For the text-containing cell, return its midpoint in [X, Y] coordinate format. 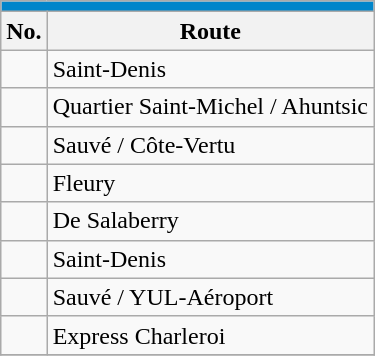
Fleury [210, 183]
Route [210, 31]
Express Charleroi [210, 335]
Sauvé / YUL-Aéroport [210, 297]
Sauvé / Côte-Vertu [210, 145]
De Salaberry [210, 221]
No. [24, 31]
Quartier Saint-Michel / Ahuntsic [210, 107]
